Provide the [x, y] coordinate of the cell's center where the given text is located.  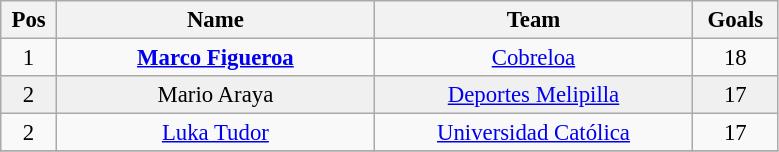
Cobreloa [533, 58]
Marco Figueroa [215, 58]
18 [736, 58]
Team [533, 20]
Luka Tudor [215, 133]
1 [29, 58]
Mario Araya [215, 95]
Deportes Melipilla [533, 95]
Goals [736, 20]
Universidad Católica [533, 133]
Name [215, 20]
Pos [29, 20]
